For the text-containing cell, return its midpoint in [X, Y] coordinate format. 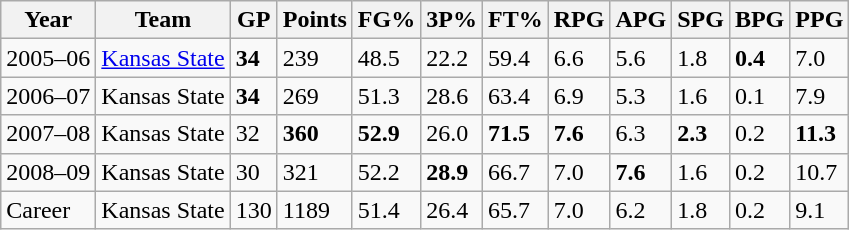
5.3 [641, 96]
FT% [515, 20]
51.4 [386, 210]
BPG [759, 20]
2008–09 [48, 172]
FG% [386, 20]
2.3 [701, 134]
63.4 [515, 96]
0.4 [759, 58]
28.6 [452, 96]
0.1 [759, 96]
2005–06 [48, 58]
11.3 [820, 134]
Career [48, 210]
6.6 [579, 58]
22.2 [452, 58]
51.3 [386, 96]
10.7 [820, 172]
6.2 [641, 210]
Team [163, 20]
66.7 [515, 172]
59.4 [515, 58]
26.0 [452, 134]
6.3 [641, 134]
APG [641, 20]
30 [254, 172]
GP [254, 20]
5.6 [641, 58]
360 [314, 134]
RPG [579, 20]
48.5 [386, 58]
269 [314, 96]
52.2 [386, 172]
2006–07 [48, 96]
32 [254, 134]
9.1 [820, 210]
71.5 [515, 134]
Year [48, 20]
26.4 [452, 210]
6.9 [579, 96]
1189 [314, 210]
Points [314, 20]
PPG [820, 20]
SPG [701, 20]
3P% [452, 20]
65.7 [515, 210]
239 [314, 58]
7.9 [820, 96]
52.9 [386, 134]
321 [314, 172]
130 [254, 210]
28.9 [452, 172]
2007–08 [48, 134]
